Find where the given text appears and provide that cell's center as [X, Y] coordinate. 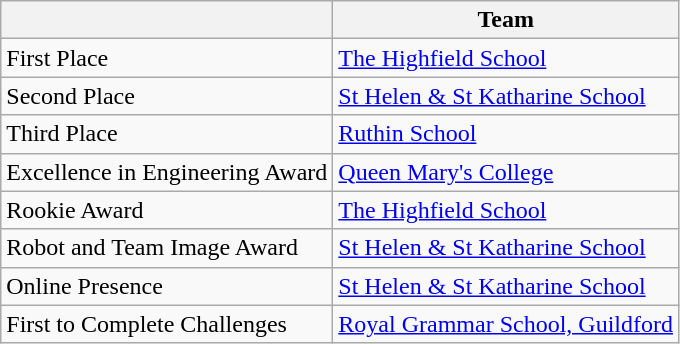
Excellence in Engineering Award [167, 172]
Queen Mary's College [506, 172]
Robot and Team Image Award [167, 248]
Rookie Award [167, 210]
First Place [167, 58]
Third Place [167, 134]
Royal Grammar School, Guildford [506, 324]
Second Place [167, 96]
Ruthin School [506, 134]
Online Presence [167, 286]
First to Complete Challenges [167, 324]
Team [506, 20]
